Scan for the cell matching the given text and deliver its [X, Y] coordinate at center. 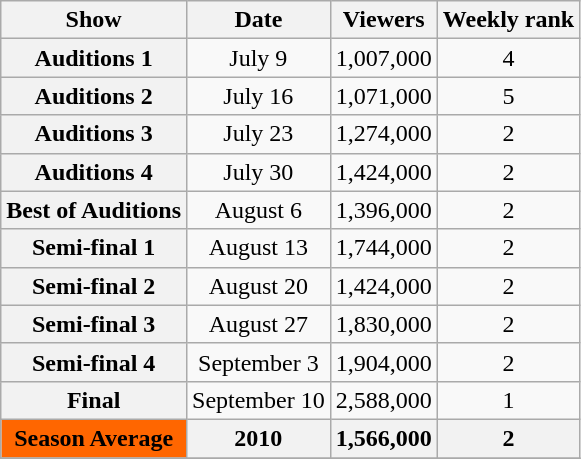
Weekly rank [508, 20]
Semi-final 2 [94, 286]
1,071,000 [384, 96]
Season Average [94, 438]
1 [508, 400]
September 3 [259, 362]
5 [508, 96]
Auditions 1 [94, 58]
August 13 [259, 248]
Auditions 4 [94, 172]
1,396,000 [384, 210]
1,904,000 [384, 362]
1,566,000 [384, 438]
2,588,000 [384, 400]
July 9 [259, 58]
2010 [259, 438]
July 23 [259, 134]
Final [94, 400]
Best of Auditions [94, 210]
Viewers [384, 20]
1,830,000 [384, 324]
August 6 [259, 210]
Auditions 2 [94, 96]
1,744,000 [384, 248]
July 16 [259, 96]
September 10 [259, 400]
Semi-final 3 [94, 324]
August 27 [259, 324]
Semi-final 1 [94, 248]
Auditions 3 [94, 134]
July 30 [259, 172]
1,007,000 [384, 58]
Date [259, 20]
Show [94, 20]
4 [508, 58]
Semi-final 4 [94, 362]
1,274,000 [384, 134]
August 20 [259, 286]
